Return [x, y] of the center of cell containing provided text 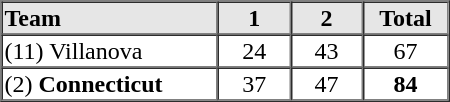
84 [405, 84]
67 [405, 50]
(2) Connecticut [110, 84]
37 [254, 84]
47 [326, 84]
1 [254, 18]
(11) Villanova [110, 50]
2 [326, 18]
24 [254, 50]
Total [405, 18]
Team [110, 18]
43 [326, 50]
